Identify which cell holds the provided text, then report its (X, Y) central coordinate. 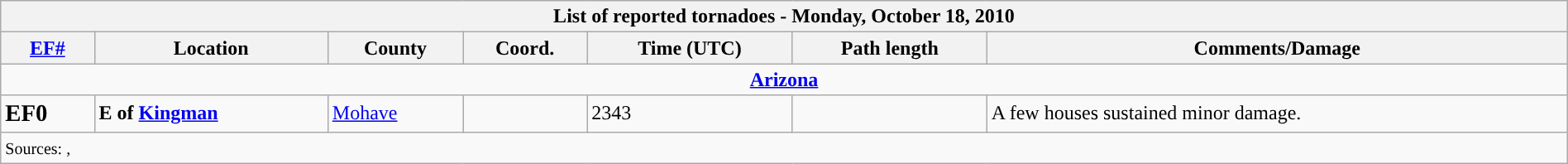
List of reported tornadoes - Monday, October 18, 2010 (784, 17)
Arizona (784, 80)
Coord. (525, 48)
Path length (890, 48)
EF0 (48, 113)
Sources: , (784, 147)
E of Kingman (211, 113)
Mohave (395, 113)
EF# (48, 48)
County (395, 48)
Location (211, 48)
Time (UTC) (690, 48)
2343 (690, 113)
Comments/Damage (1277, 48)
A few houses sustained minor damage. (1277, 113)
